Identify which cell holds the provided text, then report its [X, Y] central coordinate. 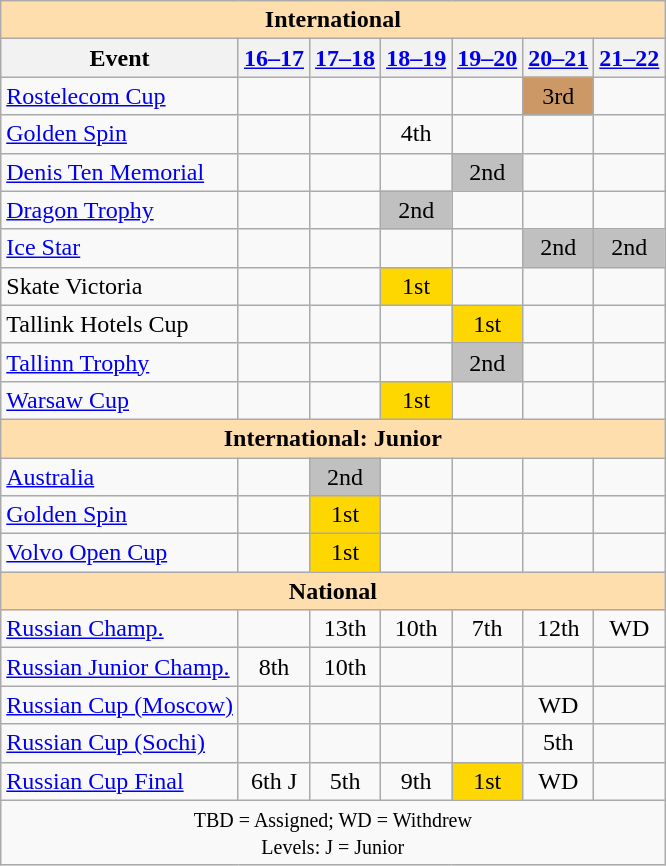
17–18 [346, 58]
International: Junior [333, 438]
Russian Cup Final [120, 781]
12th [558, 629]
7th [488, 629]
Australia [120, 477]
18–19 [416, 58]
Russian Cup (Sochi) [120, 743]
Event [120, 58]
3rd [558, 96]
National [333, 591]
Denis Ten Memorial [120, 172]
Tallink Hotels Cup [120, 324]
8th [274, 667]
9th [416, 781]
Ice Star [120, 248]
Rostelecom Cup [120, 96]
Russian Champ. [120, 629]
TBD = Assigned; WD = WithdrewLevels: J = Junior [333, 832]
Warsaw Cup [120, 400]
Russian Cup (Moscow) [120, 705]
20–21 [558, 58]
16–17 [274, 58]
Volvo Open Cup [120, 553]
4th [416, 134]
13th [346, 629]
Dragon Trophy [120, 210]
Russian Junior Champ. [120, 667]
Skate Victoria [120, 286]
Tallinn Trophy [120, 362]
International [333, 20]
21–22 [630, 58]
19–20 [488, 58]
6th J [274, 781]
